For the text-containing cell, return its midpoint in [x, y] coordinate format. 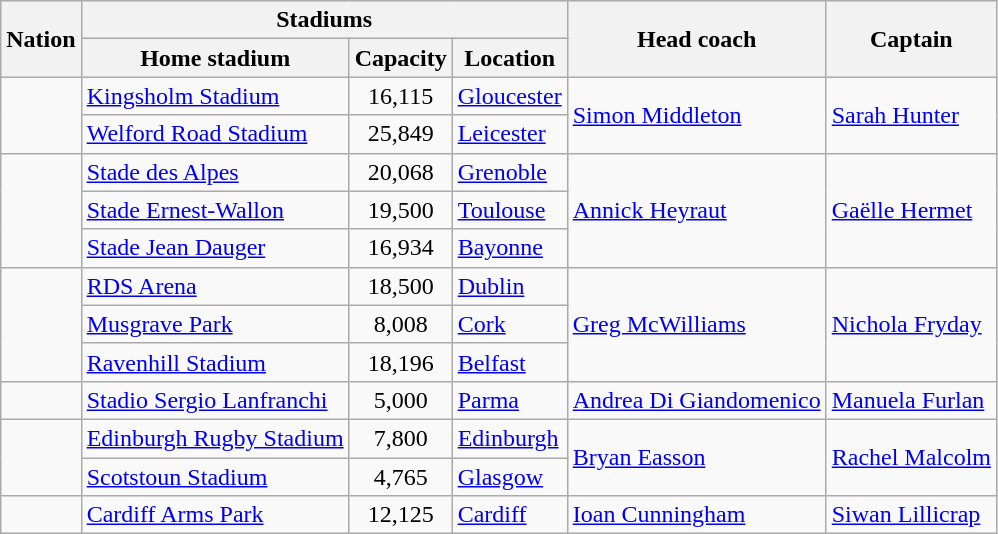
7,800 [400, 438]
Stadiums [324, 20]
Leicester [510, 134]
Cardiff [510, 515]
Parma [510, 400]
Andrea Di Giandomenico [696, 400]
Gloucester [510, 96]
Home stadium [215, 58]
Stade Jean Dauger [215, 248]
Captain [911, 39]
Kingsholm Stadium [215, 96]
RDS Arena [215, 286]
Stadio Sergio Lanfranchi [215, 400]
18,500 [400, 286]
Manuela Furlan [911, 400]
Cork [510, 324]
Cardiff Arms Park [215, 515]
Edinburgh Rugby Stadium [215, 438]
16,934 [400, 248]
Musgrave Park [215, 324]
Ioan Cunningham [696, 515]
Ravenhill Stadium [215, 362]
Dublin [510, 286]
Simon Middleton [696, 115]
Rachel Malcolm [911, 457]
Siwan Lillicrap [911, 515]
Nichola Fryday [911, 324]
5,000 [400, 400]
Belfast [510, 362]
Nation [41, 39]
Bayonne [510, 248]
Toulouse [510, 210]
Sarah Hunter [911, 115]
Edinburgh [510, 438]
Annick Heyraut [696, 210]
Bryan Easson [696, 457]
19,500 [400, 210]
Glasgow [510, 477]
Location [510, 58]
Stade Ernest-Wallon [215, 210]
12,125 [400, 515]
Head coach [696, 39]
8,008 [400, 324]
Scotstoun Stadium [215, 477]
20,068 [400, 172]
16,115 [400, 96]
25,849 [400, 134]
Stade des Alpes [215, 172]
Gaëlle Hermet [911, 210]
18,196 [400, 362]
Grenoble [510, 172]
Greg McWilliams [696, 324]
Welford Road Stadium [215, 134]
4,765 [400, 477]
Capacity [400, 58]
